Extract the [X, Y] coordinate from the center of the cell holding the provided text.  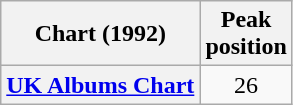
26 [246, 85]
Peakposition [246, 34]
UK Albums Chart [100, 85]
Chart (1992) [100, 34]
